Extract the [X, Y] coordinate from the center of the cell holding the provided text.  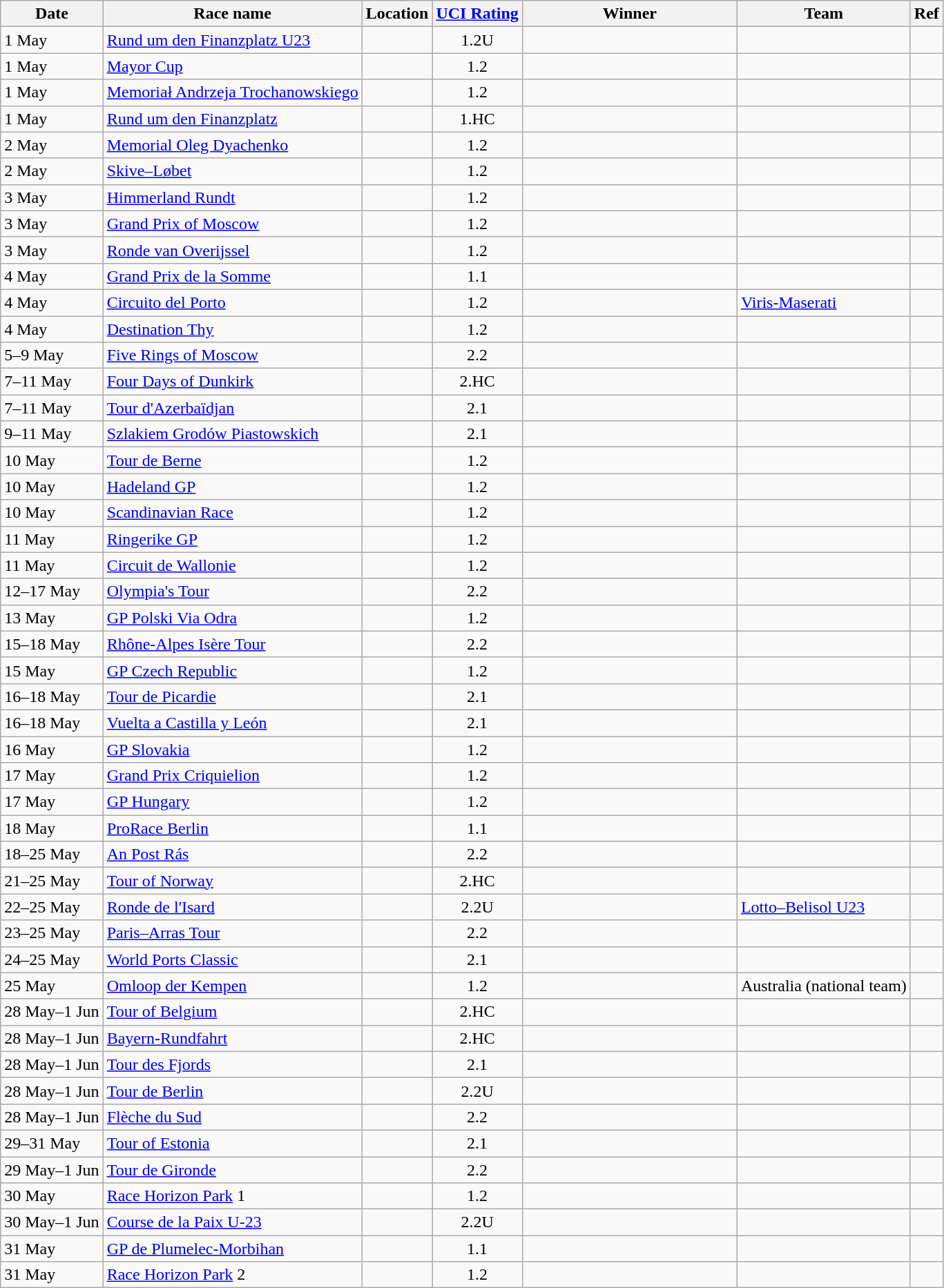
An Post Rás [232, 855]
ProRace Berlin [232, 828]
Omloop der Kempen [232, 986]
Australia (national team) [823, 986]
Circuit de Wallonie [232, 565]
GP Polski Via Odra [232, 618]
16 May [52, 749]
25 May [52, 986]
Mayor Cup [232, 66]
Flèche du Sud [232, 1117]
5–9 May [52, 355]
Tour de Gironde [232, 1170]
23–25 May [52, 933]
Race Horizon Park 2 [232, 1275]
1.HC [477, 119]
18 May [52, 828]
30 May–1 Jun [52, 1222]
Tour of Estonia [232, 1143]
Grand Prix de la Somme [232, 276]
15–18 May [52, 644]
Memorial Oleg Dyachenko [232, 145]
Tour de Berne [232, 460]
Rhône-Alpes Isère Tour [232, 644]
UCI Rating [477, 14]
GP Hungary [232, 802]
Circuito del Porto [232, 302]
Date [52, 14]
Vuelta a Castilla y León [232, 723]
Race name [232, 14]
Ringerike GP [232, 539]
Olympia's Tour [232, 592]
Tour of Belgium [232, 1012]
29–31 May [52, 1143]
Tour de Berlin [232, 1091]
15 May [52, 670]
9–11 May [52, 434]
Paris–Arras Tour [232, 933]
Ronde van Overijssel [232, 250]
Ref [927, 14]
Rund um den Finanzplatz [232, 119]
Race Horizon Park 1 [232, 1196]
22–25 May [52, 907]
Grand Prix Criquielion [232, 776]
GP de Plumelec-Morbihan [232, 1249]
Skive–Løbet [232, 171]
World Ports Classic [232, 959]
Memoriał Andrzeja Trochanowskiego [232, 92]
Viris-Maserati [823, 302]
Tour de Picardie [232, 696]
29 May–1 Jun [52, 1170]
21–25 May [52, 881]
24–25 May [52, 959]
Bayern-Rundfahrt [232, 1038]
Tour of Norway [232, 881]
Location [397, 14]
Himmerland Rundt [232, 197]
Tour d'Azerbaïdjan [232, 408]
1.2U [477, 40]
Hadeland GP [232, 487]
Rund um den Finanzplatz U23 [232, 40]
Destination Thy [232, 329]
30 May [52, 1196]
18–25 May [52, 855]
Ronde de l'Isard [232, 907]
Grand Prix of Moscow [232, 224]
Lotto–Belisol U23 [823, 907]
Winner [630, 14]
13 May [52, 618]
12–17 May [52, 592]
Team [823, 14]
Four Days of Dunkirk [232, 382]
Scandinavian Race [232, 513]
GP Czech Republic [232, 670]
Five Rings of Moscow [232, 355]
Szlakiem Grodów Piastowskich [232, 434]
Tour des Fjords [232, 1064]
GP Slovakia [232, 749]
Course de la Paix U-23 [232, 1222]
